Identify which cell holds the provided text, then report its (X, Y) central coordinate. 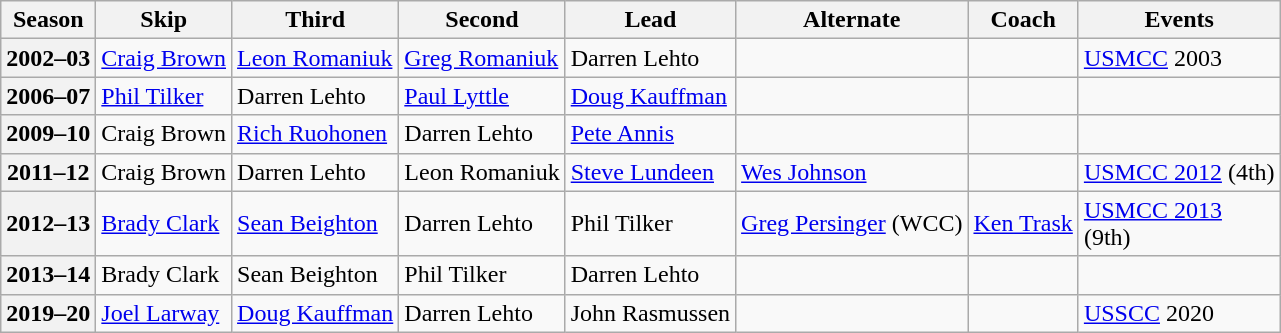
USMCC 2013 (9th) (1179, 224)
2002–03 (48, 58)
Greg Persinger (WCC) (852, 224)
Skip (164, 20)
2006–07 (48, 96)
Steve Lundeen (650, 172)
Alternate (852, 20)
Lead (650, 20)
2012–13 (48, 224)
Greg Romaniuk (482, 58)
Third (316, 20)
John Rasmussen (650, 313)
2009–10 (48, 134)
Season (48, 20)
2019–20 (48, 313)
USMCC 2003 (1179, 58)
Coach (1023, 20)
Pete Annis (650, 134)
Rich Ruohonen (316, 134)
Events (1179, 20)
Second (482, 20)
USSCC 2020 (1179, 313)
Paul Lyttle (482, 96)
Wes Johnson (852, 172)
USMCC 2012 (4th) (1179, 172)
Joel Larway (164, 313)
Ken Trask (1023, 224)
2013–14 (48, 275)
2011–12 (48, 172)
